Pinpoint the cell where the given text exists, returning its (x, y) midpoint coordinate. 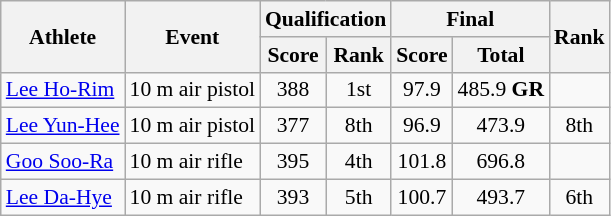
Event (192, 36)
Qualification (326, 19)
696.8 (501, 162)
6th (580, 197)
5th (358, 197)
101.8 (422, 162)
393 (293, 197)
97.9 (422, 90)
395 (293, 162)
Lee Ho-Rim (63, 90)
96.9 (422, 126)
4th (358, 162)
100.7 (422, 197)
473.9 (501, 126)
493.7 (501, 197)
1st (358, 90)
Athlete (63, 36)
Lee Yun-Hee (63, 126)
Lee Da-Hye (63, 197)
Goo Soo-Ra (63, 162)
Final (470, 19)
388 (293, 90)
Total (501, 55)
377 (293, 126)
485.9 GR (501, 90)
